Return [X, Y] of the center of cell containing provided text 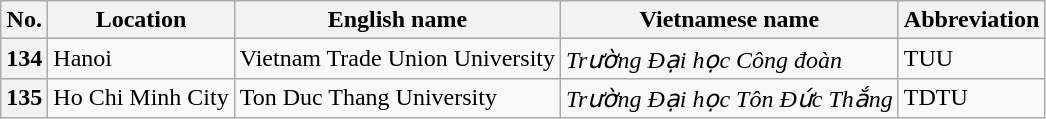
Ho Chi Minh City [141, 98]
134 [24, 59]
Vietnam Trade Union University [397, 59]
TUU [972, 59]
TDTU [972, 98]
Vietnamese name [730, 20]
English name [397, 20]
Trường Đại học Tôn Đức Thắng [730, 98]
135 [24, 98]
Abbreviation [972, 20]
Location [141, 20]
Trường Đại học Công đoàn [730, 59]
Hanoi [141, 59]
Ton Duc Thang University [397, 98]
No. [24, 20]
